Search for the cell housing the specified text and yield its (x, y) center coordinate. 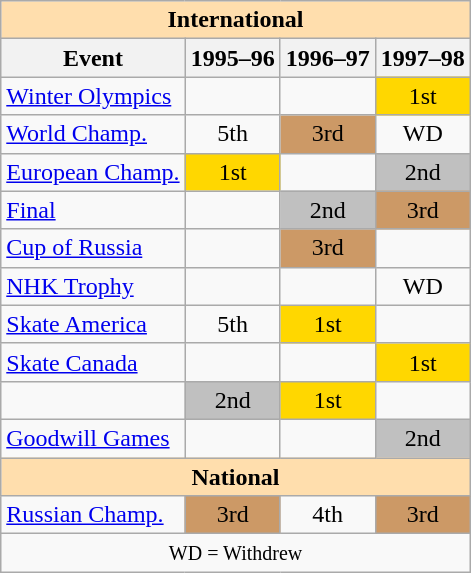
WD = Withdrew (236, 553)
4th (328, 515)
International (236, 20)
Goodwill Games (93, 438)
1997–98 (422, 58)
Final (93, 210)
National (236, 477)
Skate Canada (93, 362)
Winter Olympics (93, 96)
1995–96 (232, 58)
Russian Champ. (93, 515)
Event (93, 58)
World Champ. (93, 134)
1996–97 (328, 58)
NHK Trophy (93, 286)
European Champ. (93, 172)
Skate America (93, 324)
Cup of Russia (93, 248)
